Search for the cell housing the specified text and yield its (X, Y) center coordinate. 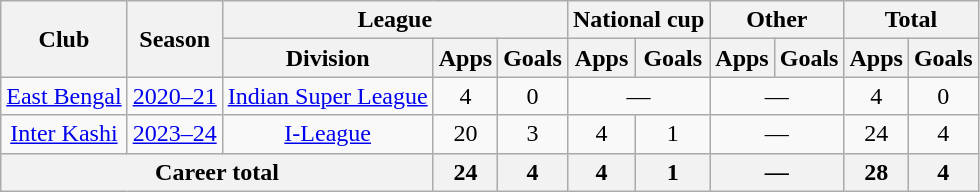
I-League (328, 134)
2023–24 (174, 134)
Total (911, 20)
Season (174, 39)
20 (465, 134)
Career total (217, 172)
3 (533, 134)
East Bengal (64, 96)
Inter Kashi (64, 134)
Indian Super League (328, 96)
National cup (638, 20)
Other (777, 20)
28 (876, 172)
League (394, 20)
Division (328, 58)
2020–21 (174, 96)
Club (64, 39)
